Search for the cell housing the specified text and yield its [x, y] center coordinate. 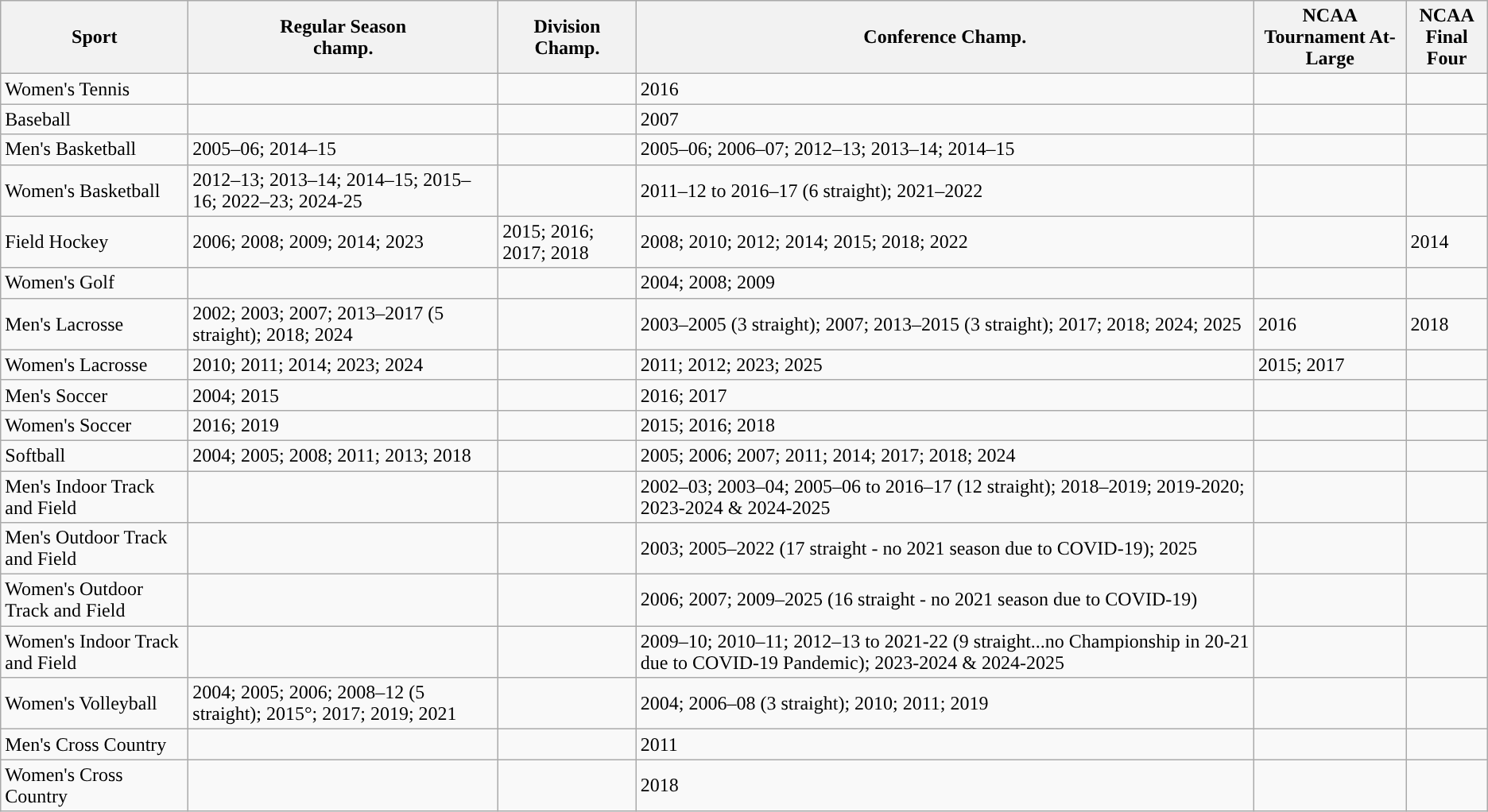
2003–2005 (3 straight); 2007; 2013–2015 (3 straight); 2017; 2018; 2024; 2025 [944, 324]
2015; 2016; 2017; 2018 [568, 242]
2005–06; 2014–15 [343, 149]
2004; 2006–08 (3 straight); 2010; 2011; 2019 [944, 704]
Women's Lacrosse [95, 365]
Men's Basketball [95, 149]
Women's Indoor Track and Field [95, 652]
2002–03; 2003–04; 2005–06 to 2016–17 (12 straight); 2018–2019; 2019-2020; 2023-2024 & 2024-2025 [944, 496]
Baseball [95, 119]
2005; 2006; 2007; 2011; 2014; 2017; 2018; 2024 [944, 455]
2005–06; 2006–07; 2012–13; 2013–14; 2014–15 [944, 149]
Regular Seasonchamp. [343, 37]
2016; 2019 [343, 425]
Women's Soccer [95, 425]
Women's Cross Country [95, 785]
Women's Golf [95, 283]
Men's Outdoor Track and Field [95, 548]
Men's Soccer [95, 395]
2006; 2008; 2009; 2014; 2023 [343, 242]
2014 [1447, 242]
2011–12 to 2016–17 (6 straight); 2021–2022 [944, 191]
2011 [944, 744]
2015; 2016; 2018 [944, 425]
Men's Indoor Track and Field [95, 496]
2009–10; 2010–11; 2012–13 to 2021-22 (9 straight...no Championship in 20-21 due to COVID-19 Pandemic); 2023-2024 & 2024-2025 [944, 652]
2012–13; 2013–14; 2014–15; 2015–16; 2022–23; 2024-25 [343, 191]
2011; 2012; 2023; 2025 [944, 365]
2002; 2003; 2007; 2013–2017 (5 straight); 2018; 2024 [343, 324]
DivisionChamp. [568, 37]
Sport [95, 37]
Women's Outdoor Track and Field [95, 601]
2004; 2015 [343, 395]
Softball [95, 455]
2003; 2005–2022 (17 straight - no 2021 season due to COVID-19); 2025 [944, 548]
2004; 2005; 2008; 2011; 2013; 2018 [343, 455]
2004; 2005; 2006; 2008–12 (5 straight); 2015°; 2017; 2019; 2021 [343, 704]
2006; 2007; 2009–2025 (16 straight - no 2021 season due to COVID-19) [944, 601]
Women's Tennis [95, 89]
2016; 2017 [944, 395]
Men's Cross Country [95, 744]
Women's Basketball [95, 191]
NCAA Tournament At-Large [1330, 37]
Men's Lacrosse [95, 324]
NCAAFinal Four [1447, 37]
2015; 2017 [1330, 365]
Conference Champ. [944, 37]
Field Hockey [95, 242]
2007 [944, 119]
2008; 2010; 2012; 2014; 2015; 2018; 2022 [944, 242]
2004; 2008; 2009 [944, 283]
2010; 2011; 2014; 2023; 2024 [343, 365]
Women's Volleyball [95, 704]
